Extract the [x, y] coordinate from the center of the cell holding the provided text.  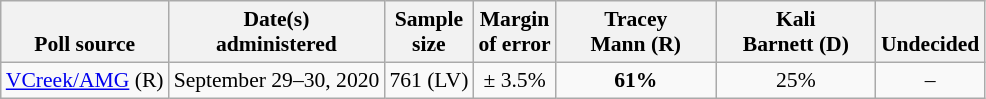
VCreek/AMG (R) [85, 80]
Date(s)administered [277, 32]
25% [796, 80]
Undecided [930, 32]
761 (LV) [428, 80]
± 3.5% [514, 80]
September 29–30, 2020 [277, 80]
61% [636, 80]
– [930, 80]
Samplesize [428, 32]
TraceyMann (R) [636, 32]
Marginof error [514, 32]
Poll source [85, 32]
KaliBarnett (D) [796, 32]
